Extract the [x, y] coordinate from the center of the cell holding the provided text.  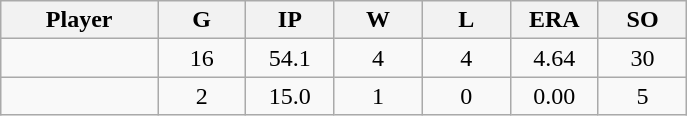
5 [642, 96]
IP [290, 20]
SO [642, 20]
2 [202, 96]
1 [378, 96]
G [202, 20]
L [466, 20]
W [378, 20]
0 [466, 96]
15.0 [290, 96]
54.1 [290, 58]
16 [202, 58]
ERA [554, 20]
30 [642, 58]
4.64 [554, 58]
Player [80, 20]
0.00 [554, 96]
